Pinpoint the cell where the given text exists, returning its (X, Y) midpoint coordinate. 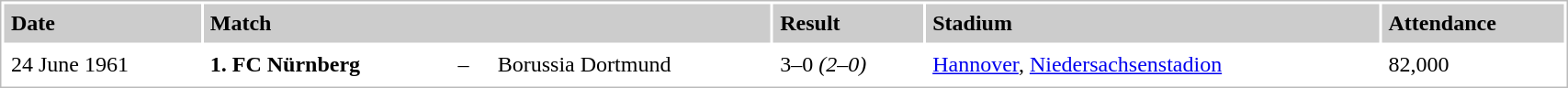
Stadium (1152, 23)
Attendance (1472, 23)
Date (102, 23)
1. FC Nürnberg (325, 65)
24 June 1961 (102, 65)
3–0 (2–0) (849, 65)
Match (487, 23)
Borussia Dortmund (630, 65)
Result (849, 23)
82,000 (1472, 65)
– (469, 65)
Hannover, Niedersachsenstadion (1152, 65)
